Locate the cell with the specified text and output its [x, y] center coordinate. 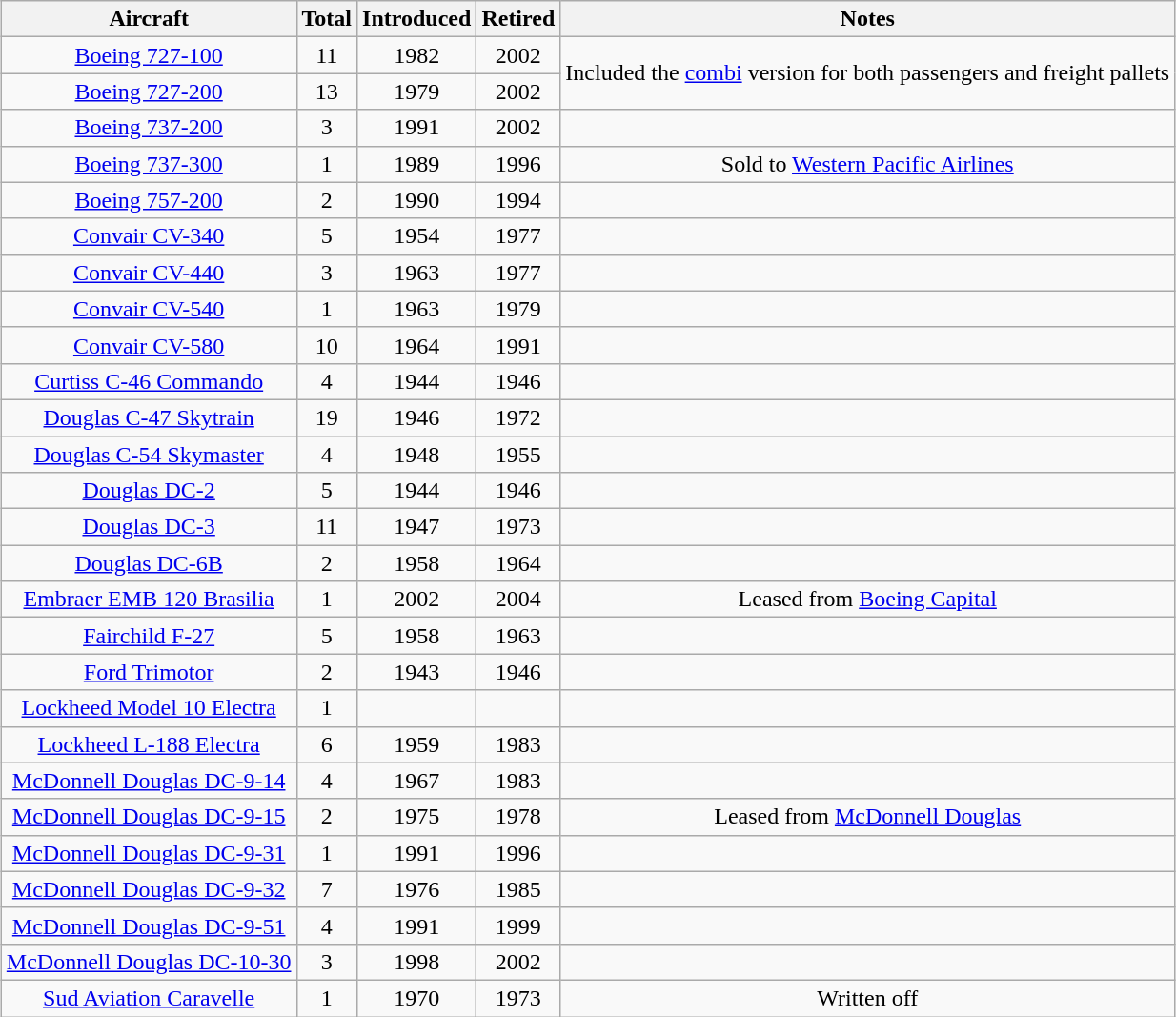
Douglas C-47 Skytrain [149, 417]
Boeing 727-100 [149, 55]
1999 [518, 925]
1990 [417, 200]
McDonnell Douglas DC-9-51 [149, 925]
1955 [518, 455]
Douglas DC-3 [149, 527]
McDonnell Douglas DC-9-31 [149, 853]
1994 [518, 200]
1959 [417, 744]
Included the combi version for both passengers and freight pallets [867, 73]
Douglas C-54 Skymaster [149, 455]
McDonnell Douglas DC-9-14 [149, 781]
Boeing 727-200 [149, 92]
Ford Trimotor [149, 672]
10 [327, 345]
Total [327, 19]
1943 [417, 672]
7 [327, 889]
Douglas DC-2 [149, 491]
Introduced [417, 19]
1947 [417, 527]
Convair CV-440 [149, 273]
Douglas DC-6B [149, 563]
1970 [417, 998]
Notes [867, 19]
Sold to Western Pacific Airlines [867, 164]
McDonnell Douglas DC-9-15 [149, 817]
1976 [417, 889]
Convair CV-580 [149, 345]
Sud Aviation Caravelle [149, 998]
13 [327, 92]
Embraer EMB 120 Brasilia [149, 600]
6 [327, 744]
1985 [518, 889]
Written off [867, 998]
Boeing 737-200 [149, 128]
Boeing 757-200 [149, 200]
19 [327, 417]
Aircraft [149, 19]
Convair CV-340 [149, 236]
1978 [518, 817]
Convair CV-540 [149, 309]
Curtiss C-46 Commando [149, 381]
1954 [417, 236]
Retired [518, 19]
Boeing 737-300 [149, 164]
Leased from McDonnell Douglas [867, 817]
McDonnell Douglas DC-10-30 [149, 962]
1998 [417, 962]
1972 [518, 417]
1982 [417, 55]
Leased from Boeing Capital [867, 600]
Fairchild F-27 [149, 636]
Lockheed L-188 Electra [149, 744]
Lockheed Model 10 Electra [149, 708]
1989 [417, 164]
1948 [417, 455]
1967 [417, 781]
1975 [417, 817]
2004 [518, 600]
McDonnell Douglas DC-9-32 [149, 889]
